Pinpoint the cell where the given text exists, returning its (x, y) midpoint coordinate. 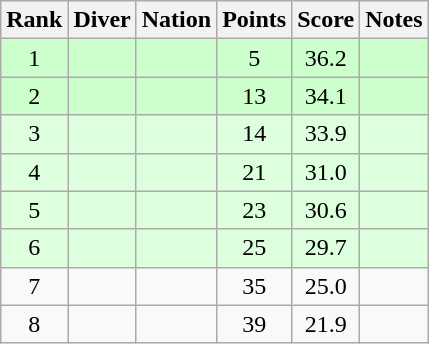
2 (34, 96)
31.0 (326, 172)
3 (34, 134)
Diver (102, 20)
Score (326, 20)
14 (254, 134)
13 (254, 96)
34.1 (326, 96)
4 (34, 172)
25.0 (326, 286)
21 (254, 172)
35 (254, 286)
21.9 (326, 324)
36.2 (326, 58)
25 (254, 248)
7 (34, 286)
30.6 (326, 210)
8 (34, 324)
6 (34, 248)
23 (254, 210)
Rank (34, 20)
1 (34, 58)
Points (254, 20)
Nation (176, 20)
Notes (394, 20)
33.9 (326, 134)
39 (254, 324)
29.7 (326, 248)
